Return (X, Y) of the center of cell containing provided text 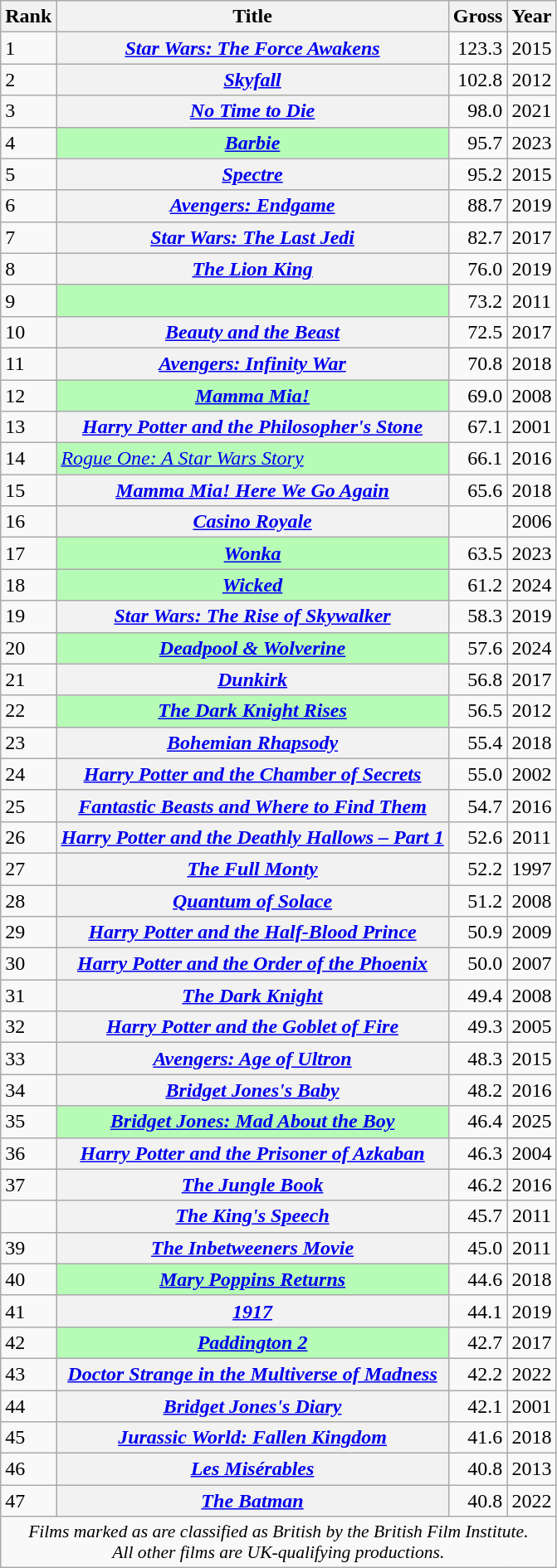
17 (28, 553)
98.0 (478, 111)
42.1 (478, 1406)
Harry Potter and the Half-Blood Prince (252, 933)
67.1 (478, 427)
Skyfall (252, 80)
88.7 (478, 206)
Bridget Jones's Baby (252, 1090)
The King's Speech (252, 1216)
23 (28, 743)
2009 (531, 933)
33 (28, 1059)
2005 (531, 1027)
18 (28, 585)
82.7 (478, 237)
43 (28, 1374)
2021 (531, 111)
Harry Potter and the Order of the Phoenix (252, 964)
Doctor Strange in the Multiverse of Madness (252, 1374)
65.6 (478, 490)
36 (28, 1153)
11 (28, 363)
Avengers: Infinity War (252, 363)
Spectre (252, 174)
21 (28, 679)
49.3 (478, 1027)
26 (28, 837)
50.9 (478, 933)
5 (28, 174)
56.5 (478, 711)
Avengers: Age of Ultron (252, 1059)
29 (28, 933)
50.0 (478, 964)
16 (28, 522)
The Full Monty (252, 869)
1 (28, 48)
55.0 (478, 774)
54.7 (478, 806)
56.8 (478, 679)
45 (28, 1438)
Casino Royale (252, 522)
Deadpool & Wolverine (252, 648)
41.6 (478, 1438)
Bridget Jones's Diary (252, 1406)
Mamma Mia! Here We Go Again (252, 490)
46.3 (478, 1153)
The Batman (252, 1501)
Harry Potter and the Chamber of Secrets (252, 774)
Les Misérables (252, 1469)
20 (28, 648)
35 (28, 1122)
42.2 (478, 1374)
Star Wars: The Rise of Skywalker (252, 616)
95.7 (478, 143)
2002 (531, 774)
48.3 (478, 1059)
Harry Potter and the Deathly Hallows – Part 1 (252, 837)
49.4 (478, 996)
46.4 (478, 1122)
42 (28, 1342)
44 (28, 1406)
9 (28, 300)
Bohemian Rhapsody (252, 743)
8 (28, 269)
95.2 (478, 174)
40 (28, 1279)
2007 (531, 964)
Barbie (252, 143)
55.4 (478, 743)
Fantastic Beasts and Where to Find Them (252, 806)
Beauty and the Beast (252, 332)
Bridget Jones: Mad About the Boy (252, 1122)
44.1 (478, 1311)
The Inbetweeners Movie (252, 1248)
Dunkirk (252, 679)
Wonka (252, 553)
Films marked as are classified as British by the British Film Institute.All other films are UK-qualifying productions. (279, 1541)
45.7 (478, 1216)
52.2 (478, 869)
4 (28, 143)
1917 (252, 1311)
2025 (531, 1122)
Avengers: Endgame (252, 206)
12 (28, 396)
102.8 (478, 80)
72.5 (478, 332)
45.0 (478, 1248)
Mamma Mia! (252, 396)
73.2 (478, 300)
2004 (531, 1153)
66.1 (478, 459)
7 (28, 237)
Star Wars: The Force Awakens (252, 48)
19 (28, 616)
3 (28, 111)
Paddington 2 (252, 1342)
25 (28, 806)
27 (28, 869)
32 (28, 1027)
48.2 (478, 1090)
Quantum of Solace (252, 900)
1997 (531, 869)
10 (28, 332)
The Dark Knight (252, 996)
42.7 (478, 1342)
61.2 (478, 585)
No Time to Die (252, 111)
15 (28, 490)
The Lion King (252, 269)
28 (28, 900)
2 (28, 80)
57.6 (478, 648)
39 (28, 1248)
70.8 (478, 363)
37 (28, 1185)
58.3 (478, 616)
44.6 (478, 1279)
Star Wars: The Last Jedi (252, 237)
76.0 (478, 269)
2006 (531, 522)
Wicked (252, 585)
6 (28, 206)
The Dark Knight Rises (252, 711)
31 (28, 996)
2013 (531, 1469)
Rank (28, 17)
Harry Potter and the Philosopher's Stone (252, 427)
Gross (478, 17)
51.2 (478, 900)
24 (28, 774)
Mary Poppins Returns (252, 1279)
34 (28, 1090)
14 (28, 459)
Year (531, 17)
69.0 (478, 396)
46.2 (478, 1185)
Title (252, 17)
Jurassic World: Fallen Kingdom (252, 1438)
Harry Potter and the Prisoner of Azkaban (252, 1153)
46 (28, 1469)
Harry Potter and the Goblet of Fire (252, 1027)
13 (28, 427)
63.5 (478, 553)
123.3 (478, 48)
52.6 (478, 837)
Rogue One: A Star Wars Story (252, 459)
41 (28, 1311)
30 (28, 964)
22 (28, 711)
The Jungle Book (252, 1185)
47 (28, 1501)
